Return (X, Y) of the center of cell containing provided text 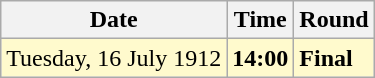
Round (334, 20)
Time (260, 20)
Date (114, 20)
14:00 (260, 58)
Tuesday, 16 July 1912 (114, 58)
Final (334, 58)
